Provide the [x, y] coordinate of the cell's center where the given text is located.  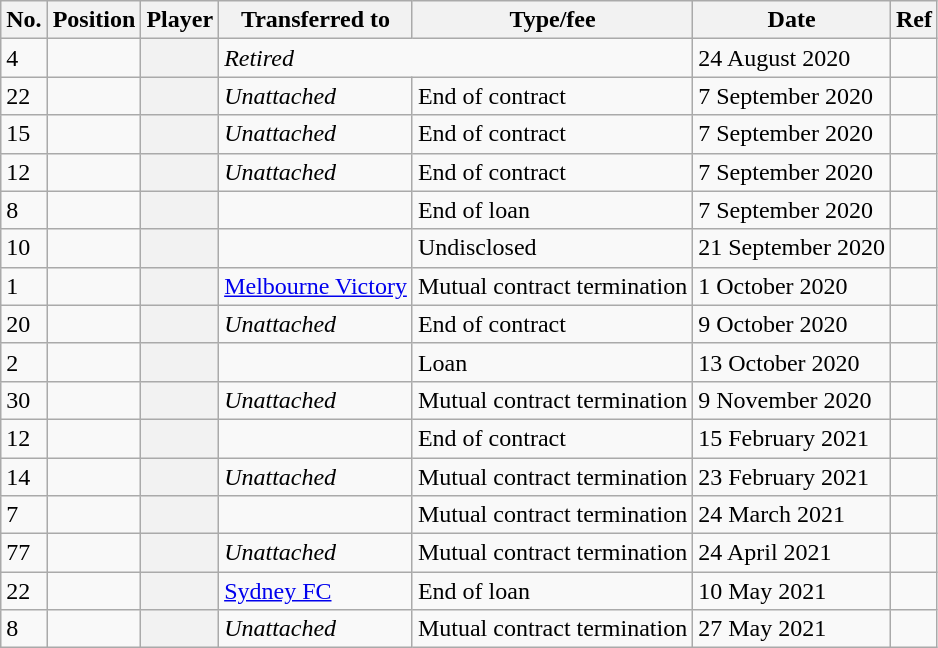
27 May 2021 [792, 629]
13 October 2020 [792, 362]
77 [24, 553]
15 February 2021 [792, 438]
10 [24, 248]
Loan [552, 362]
15 [24, 134]
10 May 2021 [792, 591]
Undisclosed [552, 248]
24 April 2021 [792, 553]
Retired [456, 58]
Melbourne Victory [316, 286]
2 [24, 362]
Position [94, 20]
Ref [914, 20]
24 August 2020 [792, 58]
4 [24, 58]
Date [792, 20]
24 March 2021 [792, 515]
Player [180, 20]
Sydney FC [316, 591]
Transferred to [316, 20]
30 [24, 400]
9 October 2020 [792, 324]
23 February 2021 [792, 477]
Type/fee [552, 20]
1 [24, 286]
9 November 2020 [792, 400]
1 October 2020 [792, 286]
21 September 2020 [792, 248]
14 [24, 477]
No. [24, 20]
20 [24, 324]
7 [24, 515]
